Scan for the cell matching the given text and deliver its (x, y) coordinate at center. 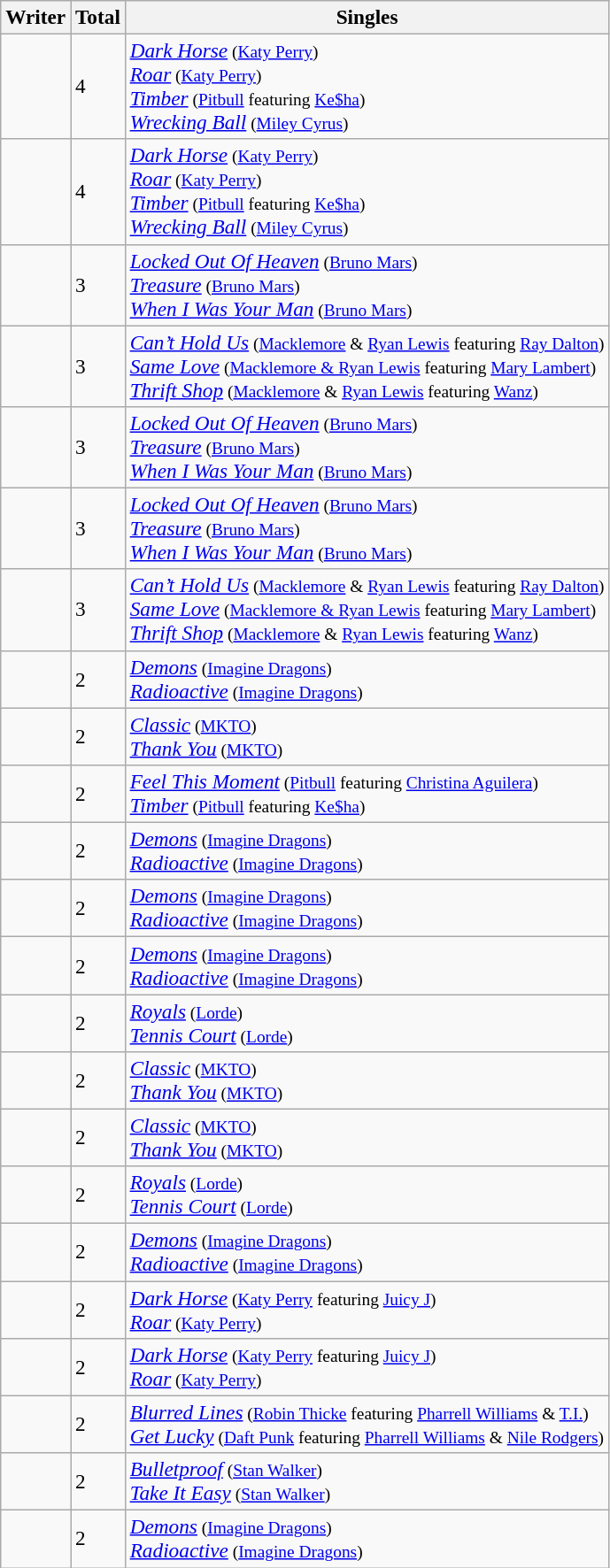
Writer (35, 17)
Bulletproof (Stan Walker)Take It Easy (Stan Walker) (367, 1481)
Blurred Lines (Robin Thicke featuring Pharrell Williams & T.I.)Get Lucky (Daft Punk featuring Pharrell Williams & Nile Rodgers) (367, 1425)
Singles (367, 17)
Feel This Moment (Pitbull featuring Christina Aguilera)Timber (Pitbull featuring Ke$ha) (367, 793)
Total (98, 17)
